Search for the cell housing the specified text and yield its (x, y) center coordinate. 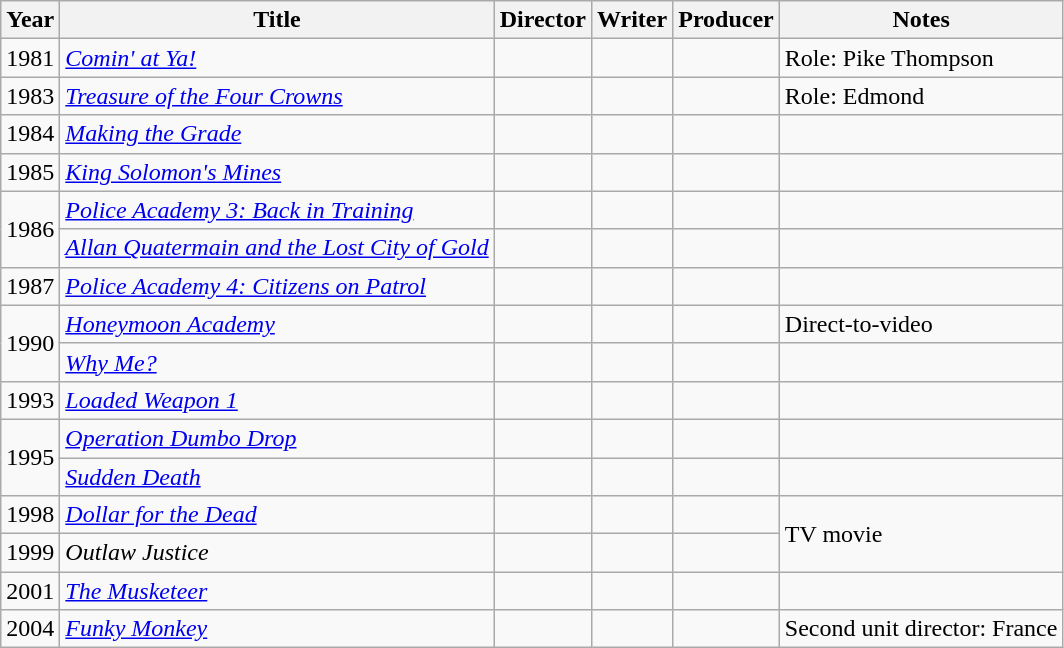
Role: Edmond (921, 96)
1981 (30, 58)
Notes (921, 20)
Writer (632, 20)
TV movie (921, 534)
Title (277, 20)
Why Me? (277, 362)
1995 (30, 457)
1999 (30, 553)
1998 (30, 515)
Operation Dumbo Drop (277, 438)
King Solomon's Mines (277, 172)
1985 (30, 172)
Making the Grade (277, 134)
Police Academy 4: Citizens on Patrol (277, 286)
1987 (30, 286)
Allan Quatermain and the Lost City of Gold (277, 248)
Sudden Death (277, 477)
Director (542, 20)
2001 (30, 591)
Loaded Weapon 1 (277, 400)
The Musketeer (277, 591)
1986 (30, 229)
Dollar for the Dead (277, 515)
Comin' at Ya! (277, 58)
1990 (30, 343)
Year (30, 20)
1983 (30, 96)
2004 (30, 629)
1993 (30, 400)
1984 (30, 134)
Outlaw Justice (277, 553)
Police Academy 3: Back in Training (277, 210)
Treasure of the Four Crowns (277, 96)
Honeymoon Academy (277, 324)
Funky Monkey (277, 629)
Second unit director: France (921, 629)
Role: Pike Thompson (921, 58)
Producer (726, 20)
Direct-to-video (921, 324)
